Find where the given text appears and provide that cell's center as (X, Y) coordinate. 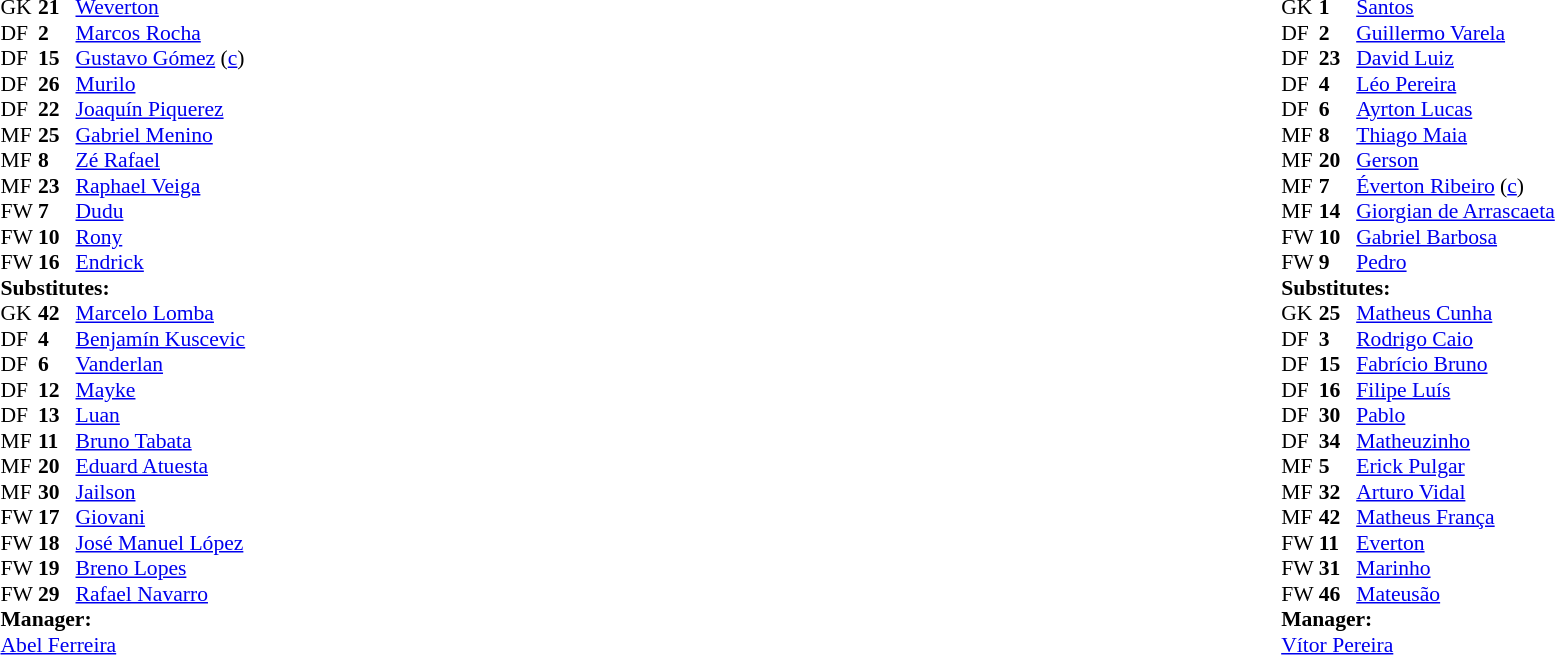
Léo Pereira (1456, 84)
Jailson (161, 492)
Pablo (1456, 415)
Matheus Cunha (1456, 313)
Erick Pulgar (1456, 467)
14 (1338, 211)
32 (1338, 492)
Dudu (161, 211)
Bruno Tabata (161, 441)
34 (1338, 441)
Breno Lopes (161, 569)
Pedro (1456, 263)
David Luiz (1456, 59)
Everton (1456, 543)
Rony (161, 237)
3 (1338, 339)
13 (57, 415)
17 (57, 517)
Luan (161, 415)
Matheuzinho (1456, 441)
29 (57, 594)
18 (57, 543)
Filipe Luís (1456, 390)
46 (1338, 594)
19 (57, 569)
Rodrigo Caio (1456, 339)
Arturo Vidal (1456, 492)
31 (1338, 569)
Benjamín Kuscevic (161, 339)
Marcos Rocha (161, 33)
Marinho (1456, 569)
Matheus França (1456, 517)
Gustavo Gómez (c) (161, 59)
22 (57, 109)
Giorgian de Arrascaeta (1456, 211)
Fabrício Bruno (1456, 365)
Vanderlan (161, 365)
Marcelo Lomba (161, 313)
Gerson (1456, 161)
Giovani (161, 517)
Zé Rafael (161, 161)
9 (1338, 263)
Endrick (161, 263)
Gabriel Barbosa (1456, 237)
Joaquín Piquerez (161, 109)
Guillermo Varela (1456, 33)
Éverton Ribeiro (c) (1456, 186)
Mateusão (1456, 594)
Murilo (161, 84)
Eduard Atuesta (161, 467)
12 (57, 390)
Raphael Veiga (161, 186)
Gabriel Menino (161, 135)
Mayke (161, 390)
Rafael Navarro (161, 594)
José Manuel López (161, 543)
5 (1338, 467)
Thiago Maia (1456, 135)
Ayrton Lucas (1456, 109)
26 (57, 84)
